Detect which cell encompasses the target text, then output its [X, Y] center coordinate. 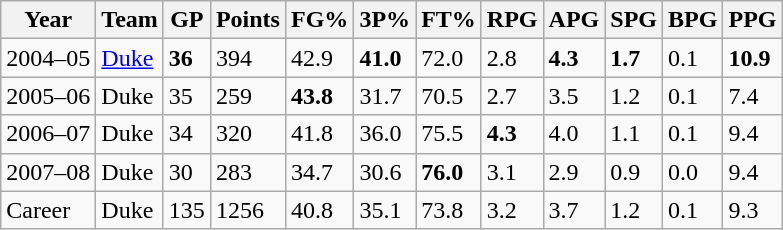
259 [248, 96]
41.0 [385, 58]
42.9 [319, 58]
40.8 [319, 210]
3.7 [574, 210]
35.1 [385, 210]
1.1 [634, 134]
35 [186, 96]
3P% [385, 20]
41.8 [319, 134]
APG [574, 20]
3.1 [512, 172]
2005–06 [48, 96]
Points [248, 20]
9.3 [752, 210]
30 [186, 172]
SPG [634, 20]
Team [130, 20]
10.9 [752, 58]
34.7 [319, 172]
0.0 [693, 172]
FT% [449, 20]
34 [186, 134]
Year [48, 20]
7.4 [752, 96]
135 [186, 210]
RPG [512, 20]
43.8 [319, 96]
320 [248, 134]
31.7 [385, 96]
GP [186, 20]
283 [248, 172]
2.8 [512, 58]
2.7 [512, 96]
1256 [248, 210]
3.2 [512, 210]
FG% [319, 20]
394 [248, 58]
73.8 [449, 210]
PPG [752, 20]
4.0 [574, 134]
2.9 [574, 172]
Career [48, 210]
70.5 [449, 96]
75.5 [449, 134]
2006–07 [48, 134]
36 [186, 58]
30.6 [385, 172]
1.7 [634, 58]
2004–05 [48, 58]
BPG [693, 20]
3.5 [574, 96]
76.0 [449, 172]
2007–08 [48, 172]
36.0 [385, 134]
0.9 [634, 172]
72.0 [449, 58]
